Pinpoint the cell where the given text exists, returning its [X, Y] midpoint coordinate. 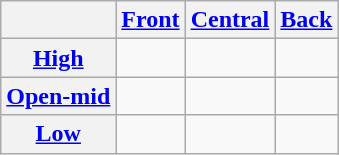
Central [230, 20]
Back [306, 20]
Front [150, 20]
Open-mid [58, 96]
High [58, 58]
Low [58, 134]
